Provide the (x, y) coordinate of the cell's center where the given text is located.  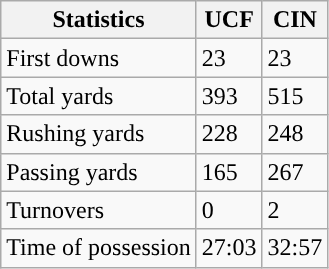
CIN (295, 20)
Rushing yards (99, 134)
Passing yards (99, 172)
393 (229, 96)
2 (295, 210)
165 (229, 172)
Turnovers (99, 210)
Total yards (99, 96)
32:57 (295, 248)
228 (229, 134)
Statistics (99, 20)
UCF (229, 20)
First downs (99, 58)
248 (295, 134)
27:03 (229, 248)
Time of possession (99, 248)
515 (295, 96)
0 (229, 210)
267 (295, 172)
